Output the (x, y) coordinate of the center of the cell containing the given text.  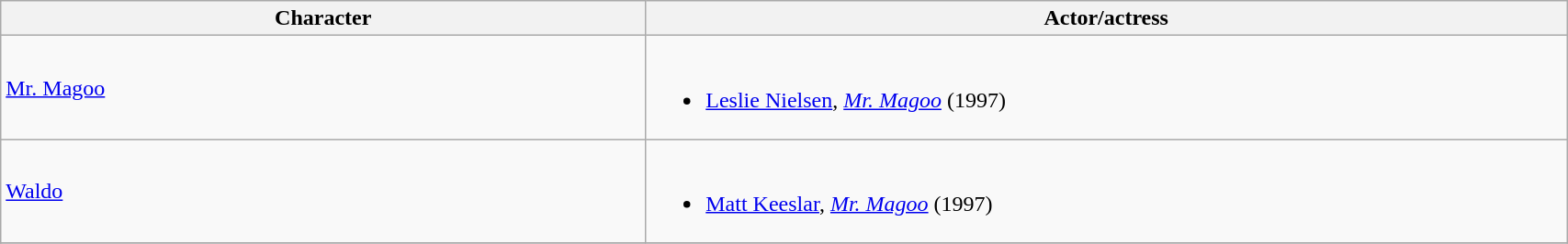
Matt Keeslar, Mr. Magoo (1997) (1106, 191)
Mr. Magoo (323, 88)
Actor/actress (1106, 18)
Leslie Nielsen, Mr. Magoo (1997) (1106, 88)
Waldo (323, 191)
Character (323, 18)
